Capture the cell that displays the provided text and extract its [X, Y] central coordinate. 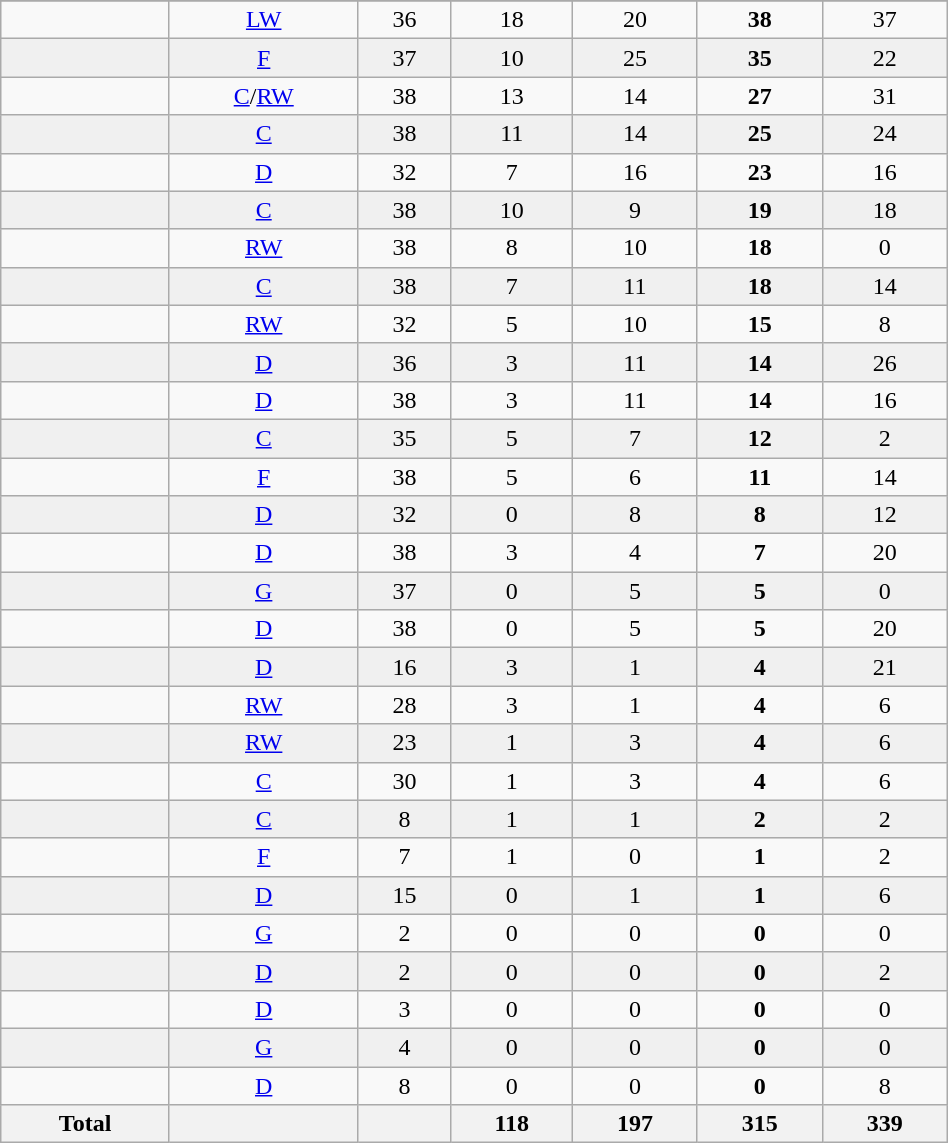
26 [884, 362]
9 [634, 210]
21 [884, 667]
27 [760, 96]
Total [86, 1124]
22 [884, 58]
30 [404, 781]
13 [512, 96]
C/RW [264, 96]
19 [760, 210]
197 [634, 1124]
315 [760, 1124]
24 [884, 134]
28 [404, 705]
118 [512, 1124]
339 [884, 1124]
31 [884, 96]
LW [264, 20]
